From the cell containing the given text, extract its center point as [X, Y] coordinate. 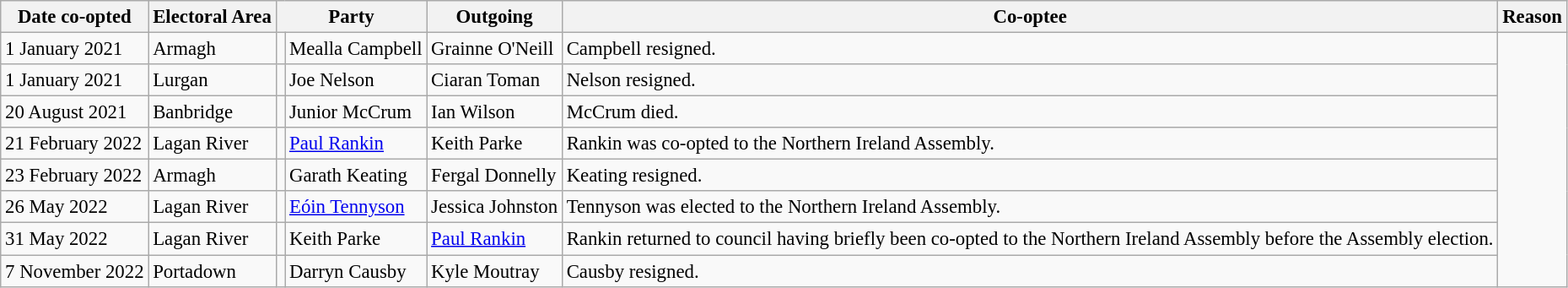
Joe Nelson [356, 80]
Keating resigned. [1029, 176]
Causby resigned. [1029, 271]
Banbridge [213, 112]
Jessica Johnston [494, 207]
Darryn Causby [356, 271]
Junior McCrum [356, 112]
Grainne O'Neill [494, 49]
Garath Keating [356, 176]
Campbell resigned. [1029, 49]
Nelson resigned. [1029, 80]
Party [351, 17]
20 August 2021 [74, 112]
Outgoing [494, 17]
Fergal Donnelly [494, 176]
Kyle Moutray [494, 271]
Ciaran Toman [494, 80]
Portadown [213, 271]
23 February 2022 [74, 176]
Rankin returned to council having briefly been co-opted to the Northern Ireland Assembly before the Assembly election. [1029, 239]
21 February 2022 [74, 144]
Mealla Campbell [356, 49]
Rankin was co-opted to the Northern Ireland Assembly. [1029, 144]
Ian Wilson [494, 112]
31 May 2022 [74, 239]
26 May 2022 [74, 207]
Tennyson was elected to the Northern Ireland Assembly. [1029, 207]
Date co-opted [74, 17]
Co-optee [1029, 17]
McCrum died. [1029, 112]
Electoral Area [213, 17]
Reason [1532, 17]
Lurgan [213, 80]
7 November 2022 [74, 271]
Eóin Tennyson [356, 207]
